For the text-containing cell, return its midpoint in (x, y) coordinate format. 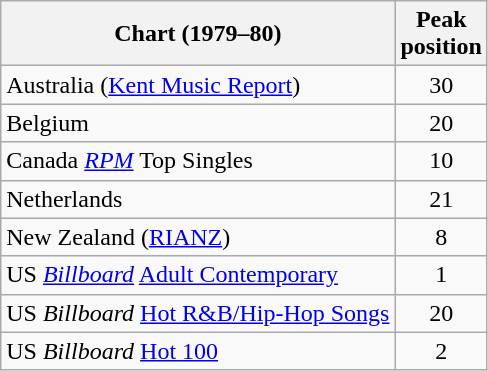
Peakposition (441, 34)
US Billboard Adult Contemporary (198, 275)
Netherlands (198, 199)
Belgium (198, 123)
30 (441, 85)
8 (441, 237)
21 (441, 199)
US Billboard Hot 100 (198, 351)
Australia (Kent Music Report) (198, 85)
New Zealand (RIANZ) (198, 237)
Chart (1979–80) (198, 34)
10 (441, 161)
Canada RPM Top Singles (198, 161)
2 (441, 351)
1 (441, 275)
US Billboard Hot R&B/Hip-Hop Songs (198, 313)
